Find where the given text appears and provide that cell's center as [x, y] coordinate. 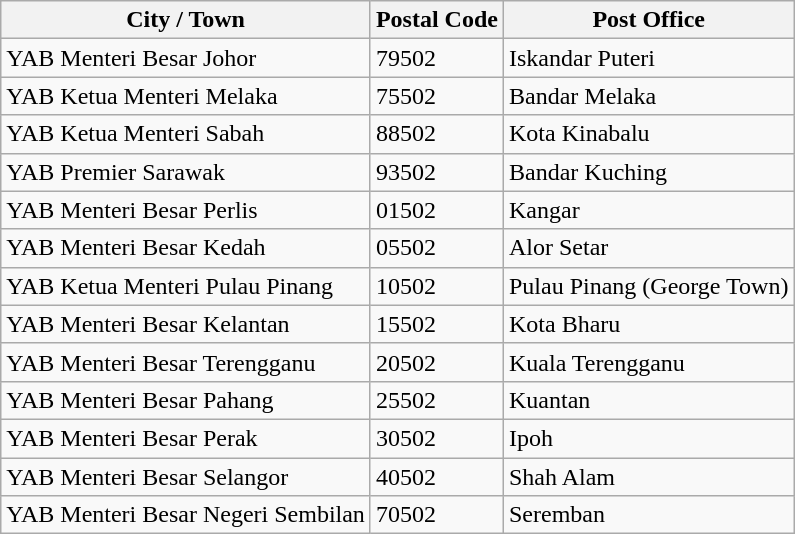
YAB Menteri Besar Perak [186, 438]
Bandar Kuching [648, 172]
YAB Menteri Besar Johor [186, 58]
Iskandar Puteri [648, 58]
Shah Alam [648, 477]
Post Office [648, 20]
Kangar [648, 210]
YAB Ketua Menteri Melaka [186, 96]
YAB Menteri Besar Negeri Sembilan [186, 515]
79502 [436, 58]
YAB Menteri Besar Terengganu [186, 362]
70502 [436, 515]
75502 [436, 96]
Bandar Melaka [648, 96]
Pulau Pinang (George Town) [648, 286]
20502 [436, 362]
Kuantan [648, 400]
15502 [436, 324]
YAB Menteri Besar Perlis [186, 210]
Kota Bharu [648, 324]
01502 [436, 210]
40502 [436, 477]
YAB Menteri Besar Selangor [186, 477]
Seremban [648, 515]
30502 [436, 438]
YAB Ketua Menteri Pulau Pinang [186, 286]
25502 [436, 400]
Ipoh [648, 438]
Kota Kinabalu [648, 134]
YAB Ketua Menteri Sabah [186, 134]
City / Town [186, 20]
YAB Premier Sarawak [186, 172]
10502 [436, 286]
YAB Menteri Besar Pahang [186, 400]
YAB Menteri Besar Kelantan [186, 324]
93502 [436, 172]
Alor Setar [648, 248]
Postal Code [436, 20]
YAB Menteri Besar Kedah [186, 248]
Kuala Terengganu [648, 362]
88502 [436, 134]
05502 [436, 248]
